Identify which cell holds the provided text, then report its (X, Y) central coordinate. 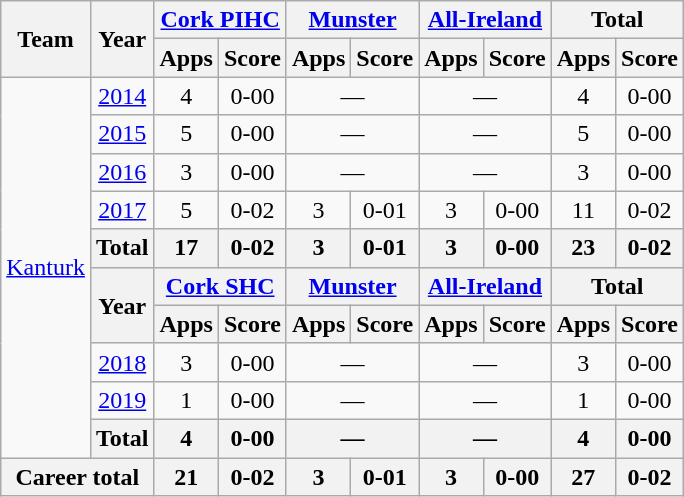
2018 (122, 362)
21 (186, 477)
Kanturk (46, 268)
23 (583, 248)
2015 (122, 134)
17 (186, 248)
2016 (122, 172)
Team (46, 39)
2019 (122, 400)
2017 (122, 210)
2014 (122, 96)
Cork PIHC (220, 20)
11 (583, 210)
27 (583, 477)
Cork SHC (220, 286)
Career total (78, 477)
